Identify which cell holds the provided text, then report its (X, Y) central coordinate. 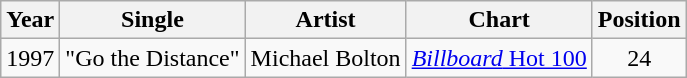
Billboard Hot 100 (499, 58)
1997 (30, 58)
"Go the Distance" (152, 58)
Chart (499, 20)
Year (30, 20)
Artist (326, 20)
Position (639, 20)
24 (639, 58)
Single (152, 20)
Michael Bolton (326, 58)
